Search for the cell housing the specified text and yield its (X, Y) center coordinate. 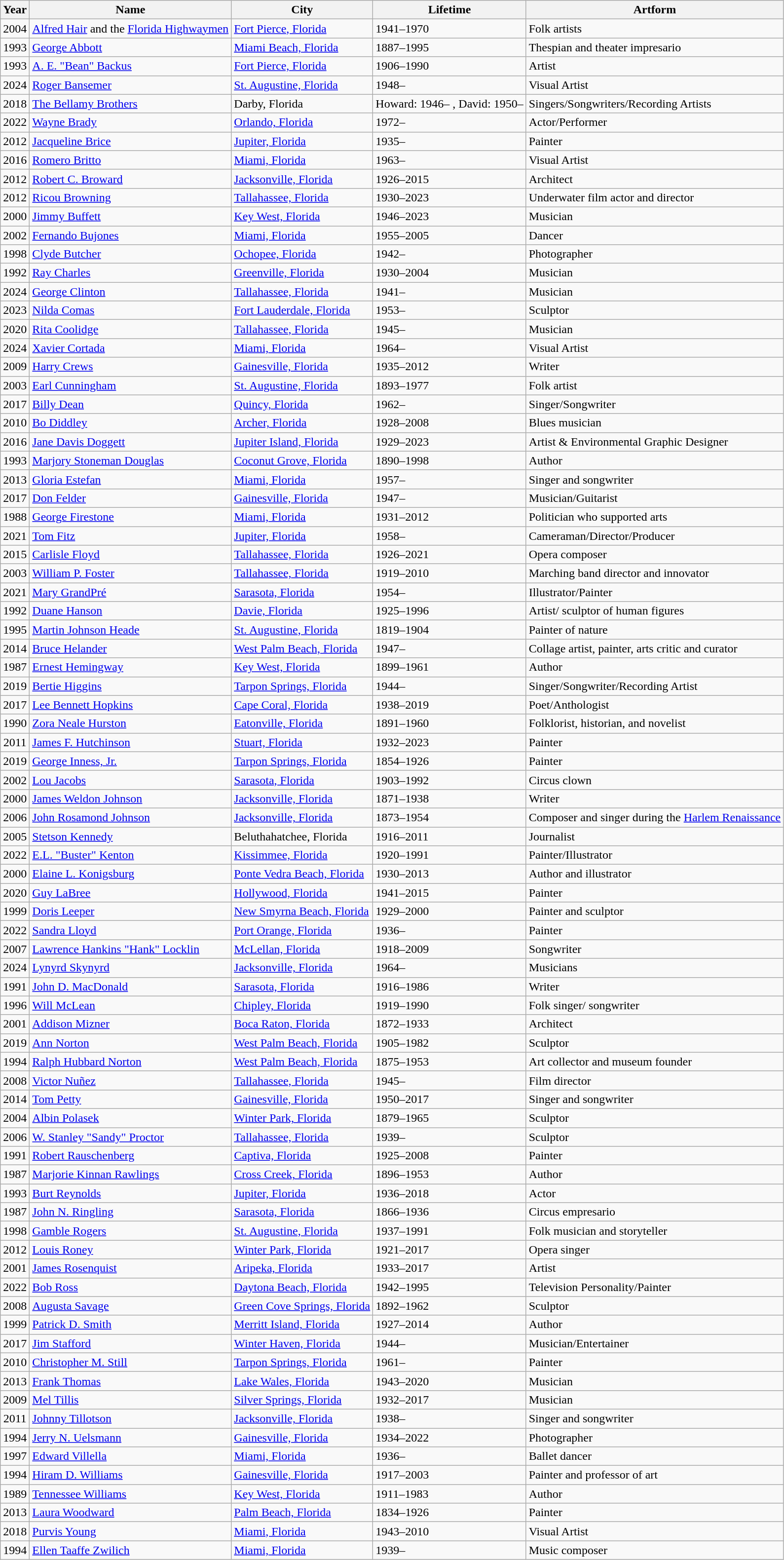
1919–2010 (449, 573)
1925–1996 (449, 611)
Singer/Songwriter/Recording Artist (655, 686)
Miami Beach, Florida (302, 47)
1873–1954 (449, 817)
Fort Lauderdale, Florida (302, 310)
1925–2008 (449, 1156)
Ponte Vedra Beach, Florida (302, 874)
Painter and sculptor (655, 912)
1921–2017 (449, 1250)
1928–2008 (449, 423)
McLellan, Florida (302, 949)
1942– (449, 254)
Circus clown (655, 780)
Painter of nature (655, 630)
1926–2015 (449, 179)
Edward Villella (130, 1456)
Roger Bansemer (130, 85)
1931–2012 (449, 517)
Captiva, Florida (302, 1156)
George Abbott (130, 47)
1919–1990 (449, 1005)
Year (15, 10)
Addison Mizner (130, 1024)
Darby, Florida (302, 104)
Duane Hanson (130, 611)
1871–1938 (449, 799)
Name (130, 10)
1950–2017 (449, 1099)
1989 (15, 1494)
1933–2017 (449, 1268)
1866–1936 (449, 1212)
Elaine L. Konigsburg (130, 874)
Marjory Stoneman Douglas (130, 460)
Davie, Florida (302, 611)
Albin Polasek (130, 1118)
Robert Rauschenberg (130, 1156)
Dancer (655, 235)
1996 (15, 1005)
Carlisle Floyd (130, 555)
1834–1926 (449, 1513)
Art collector and museum founder (655, 1062)
Zora Neale Hurston (130, 723)
Lawrence Hankins "Hank" Locklin (130, 949)
1899–1961 (449, 667)
1875–1953 (449, 1062)
George Firestone (130, 517)
Artform (655, 10)
John N. Ringling (130, 1212)
Folk singer/ songwriter (655, 1005)
Ralph Hubbard Norton (130, 1062)
Palm Beach, Florida (302, 1513)
Bertie Higgins (130, 686)
The Bellamy Brothers (130, 104)
Folklorist, historian, and novelist (655, 723)
Painter/Illustrator (655, 855)
William P. Foster (130, 573)
Chipley, Florida (302, 1005)
James Rosenquist (130, 1268)
1988 (15, 517)
1935– (449, 141)
Ann Norton (130, 1043)
Harry Crews (130, 367)
Coconut Grove, Florida (302, 460)
Billy Dean (130, 404)
John D. MacDonald (130, 987)
Cameraman/Director/Producer (655, 535)
1937–1991 (449, 1231)
Aripeka, Florida (302, 1268)
1935–2012 (449, 367)
Actor/Performer (655, 122)
Painter and professor of art (655, 1475)
Frank Thomas (130, 1381)
Singer/Songwriter (655, 404)
Mel Tillis (130, 1400)
1946–2023 (449, 216)
Bruce Helander (130, 648)
George Clinton (130, 292)
Kissimmee, Florida (302, 855)
Laura Woodward (130, 1513)
Alfred Hair and the Florida Highwaymen (130, 29)
Opera singer (655, 1250)
1938–2019 (449, 705)
Xavier Cortada (130, 348)
Jacqueline Brice (130, 141)
1995 (15, 630)
Lynyrd Skynyrd (130, 968)
Thespian and theater impresario (655, 47)
1990 (15, 723)
Tennessee Williams (130, 1494)
1892–1962 (449, 1306)
Hollywood, Florida (302, 893)
New Smyrna Beach, Florida (302, 912)
Greenville, Florida (302, 273)
Fernando Bujones (130, 235)
1953– (449, 310)
1917–2003 (449, 1475)
Archer, Florida (302, 423)
Musicians (655, 968)
Burt Reynolds (130, 1193)
Underwater film actor and director (655, 197)
James F. Hutchinson (130, 742)
Stuart, Florida (302, 742)
Ochopee, Florida (302, 254)
Lee Bennett Hopkins (130, 705)
E.L. "Buster" Kenton (130, 855)
1887–1995 (449, 47)
Tom Fitz (130, 535)
Beluthahatchee, Florida (302, 837)
1905–1982 (449, 1043)
1916–1986 (449, 987)
1911–1983 (449, 1494)
1903–1992 (449, 780)
Rita Coolidge (130, 329)
1891–1960 (449, 723)
1929–2023 (449, 442)
Musician/Guitarist (655, 498)
1941– (449, 292)
Boca Raton, Florida (302, 1024)
Jerry N. Uelsmann (130, 1438)
Folk artists (655, 29)
1879–1965 (449, 1118)
John Rosamond Johnson (130, 817)
Songwriter (655, 949)
Green Cove Springs, Florida (302, 1306)
Circus empresario (655, 1212)
1890–1998 (449, 460)
Bo Diddley (130, 423)
1934–2022 (449, 1438)
1957– (449, 479)
Marjorie Kinnan Rawlings (130, 1175)
Quincy, Florida (302, 404)
1929–2000 (449, 912)
Bob Ross (130, 1287)
2007 (15, 949)
1918–2009 (449, 949)
Port Orange, Florida (302, 930)
Ellen Taaffe Zwilich (130, 1550)
2005 (15, 837)
Blues musician (655, 423)
Will McLean (130, 1005)
Poet/Anthologist (655, 705)
1893–1977 (449, 385)
Folk artist (655, 385)
1930–2023 (449, 197)
Cape Coral, Florida (302, 705)
Augusta Savage (130, 1306)
Silver Springs, Florida (302, 1400)
Purvis Young (130, 1531)
Lifetime (449, 10)
Winter Haven, Florida (302, 1343)
Jimmy Buffett (130, 216)
Artist/ sculptor of human figures (655, 611)
1941–1970 (449, 29)
Victor Nuñez (130, 1080)
Author and illustrator (655, 874)
Journalist (655, 837)
Nilda Comas (130, 310)
Robert C. Broward (130, 179)
1927–2014 (449, 1325)
Doris Leeper (130, 912)
1920–1991 (449, 855)
1958– (449, 535)
Ricou Browning (130, 197)
1961– (449, 1362)
1916–2011 (449, 837)
Actor (655, 1193)
1938– (449, 1418)
1955–2005 (449, 235)
Opera composer (655, 555)
Artist & Environmental Graphic Designer (655, 442)
1972– (449, 122)
Earl Cunningham (130, 385)
Martin Johnson Heade (130, 630)
Guy LaBree (130, 893)
A. E. "Bean" Backus (130, 66)
Christopher M. Still (130, 1362)
1942–1995 (449, 1287)
Orlando, Florida (302, 122)
Mary GrandPré (130, 592)
Ray Charles (130, 273)
1930–2004 (449, 273)
1932–2017 (449, 1400)
1930–2013 (449, 874)
Ernest Hemingway (130, 667)
Politician who supported arts (655, 517)
1962– (449, 404)
1936–2018 (449, 1193)
Hiram D. Williams (130, 1475)
Jane Davis Doggett (130, 442)
Folk musician and storyteller (655, 1231)
Cross Creek, Florida (302, 1175)
1943–2020 (449, 1381)
1872–1933 (449, 1024)
Film director (655, 1080)
Johnny Tillotson (130, 1418)
Louis Roney (130, 1250)
Howard: 1946– , David: 1950– (449, 104)
Jupiter Island, Florida (302, 442)
2015 (15, 555)
Television Personality/Painter (655, 1287)
Collage artist, painter, arts critic and curator (655, 648)
Musician/Entertainer (655, 1343)
City (302, 10)
Don Felder (130, 498)
1997 (15, 1456)
Jim Stafford (130, 1343)
1954– (449, 592)
1943–2010 (449, 1531)
Composer and singer during the Harlem Renaissance (655, 817)
Sandra Lloyd (130, 930)
Illustrator/Painter (655, 592)
James Weldon Johnson (130, 799)
Lake Wales, Florida (302, 1381)
1941–2015 (449, 893)
1819–1904 (449, 630)
1932–2023 (449, 742)
1948– (449, 85)
1906–1990 (449, 66)
George Inness, Jr. (130, 761)
Singers/Songwriters/Recording Artists (655, 104)
Eatonville, Florida (302, 723)
Clyde Butcher (130, 254)
1896–1953 (449, 1175)
Lou Jacobs (130, 780)
Merritt Island, Florida (302, 1325)
Daytona Beach, Florida (302, 1287)
1854–1926 (449, 761)
Gloria Estefan (130, 479)
2023 (15, 310)
Marching band director and innovator (655, 573)
Music composer (655, 1550)
Patrick D. Smith (130, 1325)
Gamble Rogers (130, 1231)
W. Stanley "Sandy" Proctor (130, 1137)
Ballet dancer (655, 1456)
1926–2021 (449, 555)
Romero Britto (130, 160)
Wayne Brady (130, 122)
1963– (449, 160)
Tom Petty (130, 1099)
Stetson Kennedy (130, 837)
